Determine the [x, y] coordinate at the center of the cell enclosing the given text.  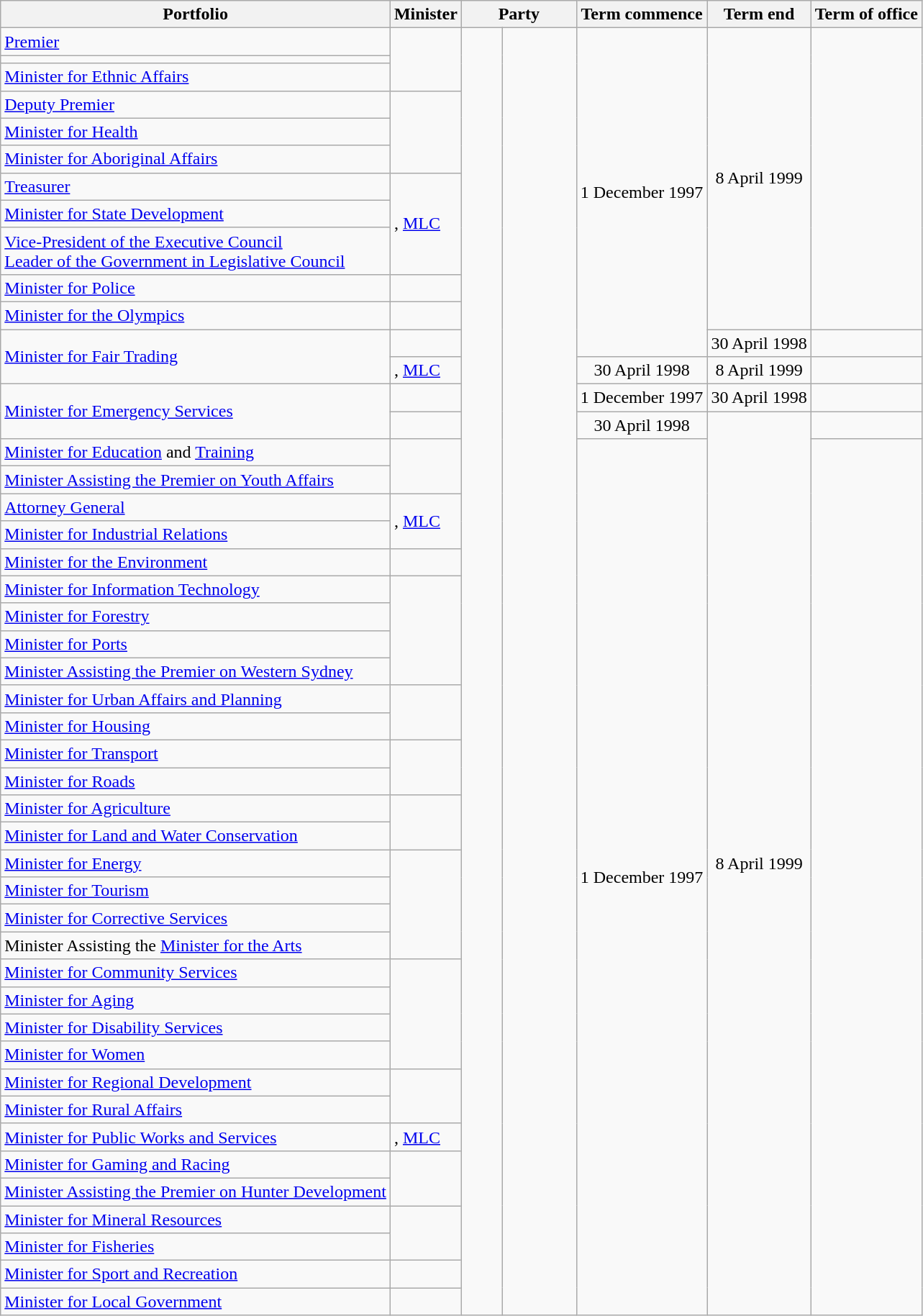
Minister for Local Government [196, 1302]
Minister for Mineral Resources [196, 1220]
Attorney General [196, 507]
Minister for Rural Affairs [196, 1109]
Minister for Tourism [196, 891]
Minister for Land and Water Conservation [196, 836]
Minister for the Environment [196, 562]
Minister for Gaming and Racing [196, 1164]
Minister for Roads [196, 781]
Minister for Housing [196, 726]
Minister for State Development [196, 214]
Deputy Premier [196, 104]
Treasurer [196, 186]
Minister for Corrective Services [196, 918]
Portfolio [196, 14]
Term end [759, 14]
Minister Assisting the Minister for the Arts [196, 945]
Minister for Transport [196, 753]
Term of office [866, 14]
Minister for Fisheries [196, 1247]
Minister for Police [196, 288]
Minister for Ports [196, 644]
Minister for Education and Training [196, 453]
Minister Assisting the Premier on Youth Affairs [196, 480]
Minister for Forestry [196, 617]
Minister for Energy [196, 863]
Minister for Community Services [196, 973]
Minister for Health [196, 132]
Minister for Agriculture [196, 809]
Minister for Disability Services [196, 1027]
Minister for Regional Development [196, 1082]
Minister for the Olympics [196, 315]
Minister for Information Technology [196, 589]
Minister for Urban Affairs and Planning [196, 699]
Minister Assisting the Premier on Western Sydney [196, 671]
Term commence [642, 14]
Vice-President of the Executive CouncilLeader of the Government in Legislative Council [196, 250]
Minister [426, 14]
Minister Assisting the Premier on Hunter Development [196, 1192]
Minister for Emergency Services [196, 412]
Party [519, 14]
Premier [196, 42]
Minister for Public Works and Services [196, 1137]
Minister for Fair Trading [196, 357]
Minister for Sport and Recreation [196, 1274]
Minister for Ethnic Affairs [196, 77]
Minister for Aging [196, 1000]
Minister for Women [196, 1055]
Minister for Industrial Relations [196, 535]
Minister for Aboriginal Affairs [196, 159]
